Identify which cell holds the provided text, then report its [x, y] central coordinate. 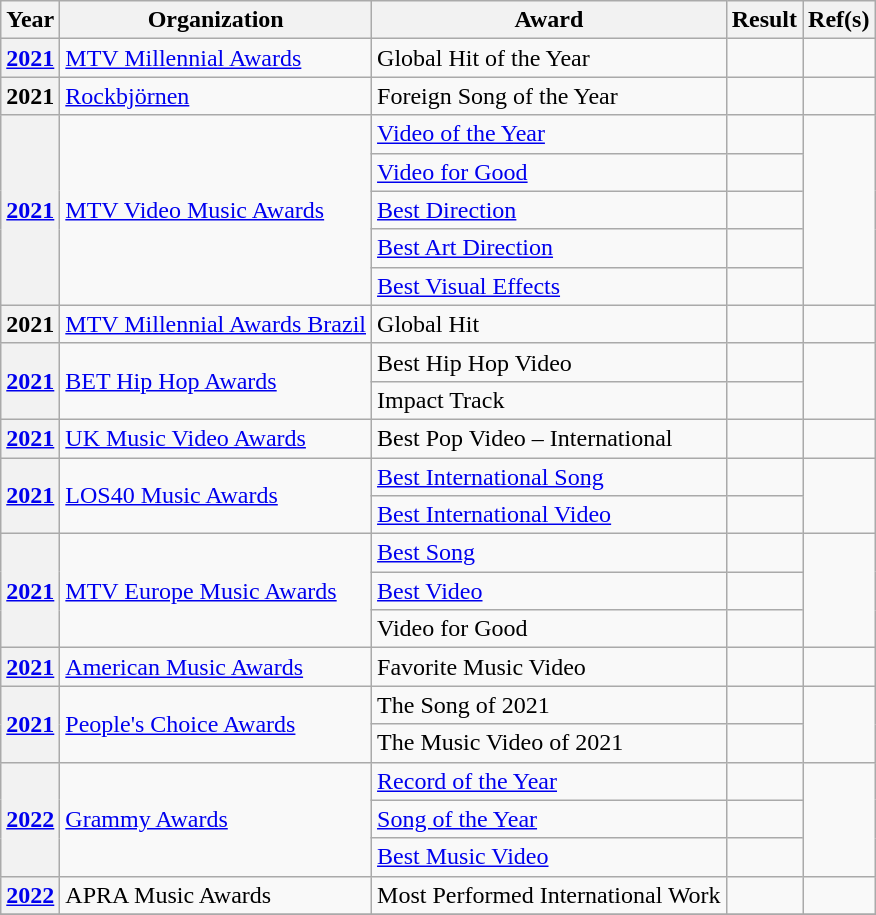
Best Art Direction [550, 248]
LOS40 Music Awards [216, 496]
Award [550, 20]
Impact Track [550, 400]
The Song of 2021 [550, 705]
Best Hip Hop Video [550, 362]
Global Hit [550, 324]
Year [30, 20]
The Music Video of 2021 [550, 743]
Most Performed International Work [550, 895]
MTV Europe Music Awards [216, 591]
APRA Music Awards [216, 895]
Organization [216, 20]
MTV Millennial Awards [216, 58]
Best International Song [550, 477]
Rockbjörnen [216, 96]
Best Pop Video – International [550, 438]
Song of the Year [550, 819]
BET Hip Hop Awards [216, 381]
Global Hit of the Year [550, 58]
Foreign Song of the Year [550, 96]
Favorite Music Video [550, 667]
Record of the Year [550, 781]
Result [764, 20]
Grammy Awards [216, 819]
Best Visual Effects [550, 286]
Best Song [550, 553]
Ref(s) [839, 20]
Video of the Year [550, 134]
People's Choice Awards [216, 724]
American Music Awards [216, 667]
MTV Millennial Awards Brazil [216, 324]
Best Video [550, 591]
UK Music Video Awards [216, 438]
Best International Video [550, 515]
MTV Video Music Awards [216, 210]
Best Music Video [550, 857]
Best Direction [550, 210]
